Identify which cell holds the provided text, then report its (X, Y) central coordinate. 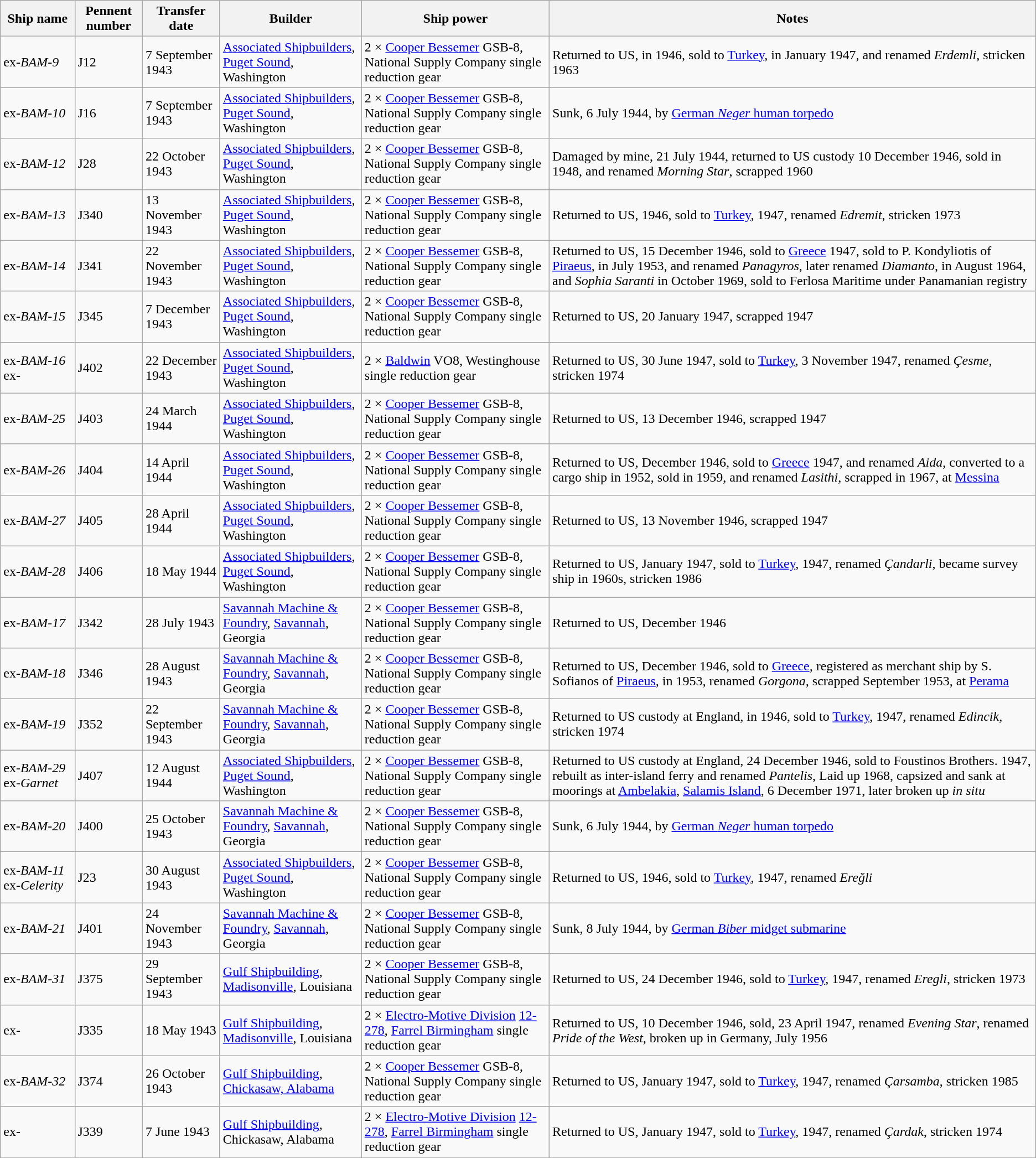
ex-BAM-10 (38, 113)
J23 (108, 877)
Ship power (455, 19)
J339 (108, 1132)
Returned to US, January 1947, sold to Turkey, 1947, renamed Çardak, stricken 1974 (792, 1132)
J406 (108, 571)
J12 (108, 62)
J352 (108, 725)
29 September 1943 (181, 979)
ex-BAM-14 (38, 266)
26 October 1943 (181, 1081)
22 December 1943 (181, 368)
Returned to US custody at England, in 1946, sold to Turkey, 1947, renamed Edincik, stricken 1974 (792, 725)
J341 (108, 266)
Pennent number (108, 19)
18 May 1944 (181, 571)
Transfer date (181, 19)
28 July 1943 (181, 622)
ex-BAM-27 (38, 520)
J375 (108, 979)
7 June 1943 (181, 1132)
Returned to US, December 1946 (792, 622)
25 October 1943 (181, 826)
Ship name (38, 19)
ex-BAM-17 (38, 622)
ex-BAM-19 (38, 725)
J335 (108, 1030)
J346 (108, 674)
J342 (108, 622)
J28 (108, 164)
ex-BAM-26 (38, 469)
7 December 1943 (181, 317)
2 × Baldwin VO8, Westinghouse single reduction gear (455, 368)
24 November 1943 (181, 928)
J405 (108, 520)
J374 (108, 1081)
ex-BAM-15 (38, 317)
Damaged by mine, 21 July 1944, returned to US custody 10 December 1946, sold in 1948, and renamed Morning Star, scrapped 1960 (792, 164)
Returned to US, 1946, sold to Turkey, 1947, renamed Ereğli (792, 877)
Returned to US, 1946, sold to Turkey, 1947, renamed Edremit, stricken 1973 (792, 215)
Notes (792, 19)
18 May 1943 (181, 1030)
J401 (108, 928)
ex-BAM-29 ex-Garnet (38, 776)
ex-BAM-11 ex-Celerity (38, 877)
Returned to US, 13 November 1946, scrapped 1947 (792, 520)
ex-BAM-32 (38, 1081)
J407 (108, 776)
28 April 1944 (181, 520)
J402 (108, 368)
30 August 1943 (181, 877)
ex-BAM-16 ex- (38, 368)
Returned to US, January 1947, sold to Turkey, 1947, renamed Çarsamba, stricken 1985 (792, 1081)
J16 (108, 113)
13 November 1943 (181, 215)
Returned to US, 13 December 1946, scrapped 1947 (792, 418)
ex-BAM-31 (38, 979)
22 November 1943 (181, 266)
ex-BAM-21 (38, 928)
22 September 1943 (181, 725)
Sunk, 8 July 1944, by German Biber midget submarine (792, 928)
ex-BAM-18 (38, 674)
Returned to US, January 1947, sold to Turkey, 1947, renamed Çandarli, became survey ship in 1960s, stricken 1986 (792, 571)
J403 (108, 418)
ex-BAM-28 (38, 571)
14 April 1944 (181, 469)
J404 (108, 469)
ex-BAM-9 (38, 62)
ex-BAM-12 (38, 164)
J345 (108, 317)
Returned to US, 20 January 1947, scrapped 1947 (792, 317)
24 March 1944 (181, 418)
ex-BAM-13 (38, 215)
Returned to US, 10 December 1946, sold, 23 April 1947, renamed Evening Star, renamed Pride of the West, broken up in Germany, July 1956 (792, 1030)
22 October 1943 (181, 164)
Builder (291, 19)
ex-BAM-20 (38, 826)
28 August 1943 (181, 674)
Returned to US, 30 June 1947, sold to Turkey, 3 November 1947, renamed Çesme, stricken 1974 (792, 368)
ex-BAM-25 (38, 418)
12 August 1944 (181, 776)
Returned to US, in 1946, sold to Turkey, in January 1947, and renamed Erdemli, stricken 1963 (792, 62)
J400 (108, 826)
J340 (108, 215)
Returned to US, 24 December 1946, sold to Turkey, 1947, renamed Eregli, stricken 1973 (792, 979)
